Capture the cell that displays the provided text and extract its (X, Y) central coordinate. 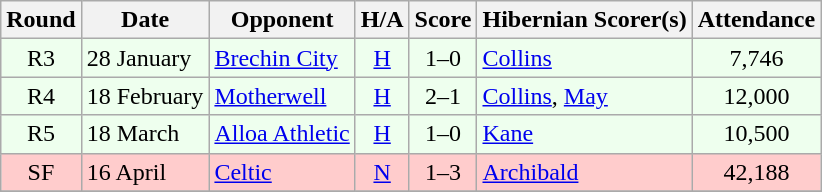
R4 (41, 96)
Opponent (282, 20)
Motherwell (282, 96)
Collins (584, 58)
Attendance (756, 20)
2–1 (443, 96)
Date (145, 20)
10,500 (756, 134)
Brechin City (282, 58)
28 January (145, 58)
Archibald (584, 172)
Round (41, 20)
16 April (145, 172)
12,000 (756, 96)
18 February (145, 96)
42,188 (756, 172)
7,746 (756, 58)
Kane (584, 134)
R5 (41, 134)
1–3 (443, 172)
N (382, 172)
SF (41, 172)
18 March (145, 134)
Alloa Athletic (282, 134)
H/A (382, 20)
Collins, May (584, 96)
R3 (41, 58)
Hibernian Scorer(s) (584, 20)
Celtic (282, 172)
Score (443, 20)
